Provide the [x, y] coordinate of the cell's center where the given text is located.  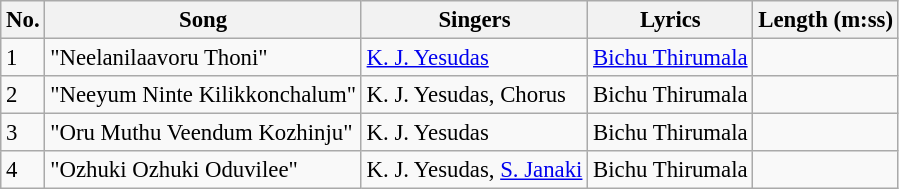
Length (m:ss) [826, 20]
3 [23, 133]
"Ozhuki Ozhuki Oduvilee" [203, 170]
Song [203, 20]
Singers [474, 20]
"Neelanilaavoru Thoni" [203, 58]
No. [23, 20]
1 [23, 58]
Lyrics [670, 20]
K. J. Yesudas, S. Janaki [474, 170]
K. J. Yesudas, Chorus [474, 95]
2 [23, 95]
"Neeyum Ninte Kilikkonchalum" [203, 95]
4 [23, 170]
"Oru Muthu Veendum Kozhinju" [203, 133]
